Return (x, y) of the center of cell containing provided text 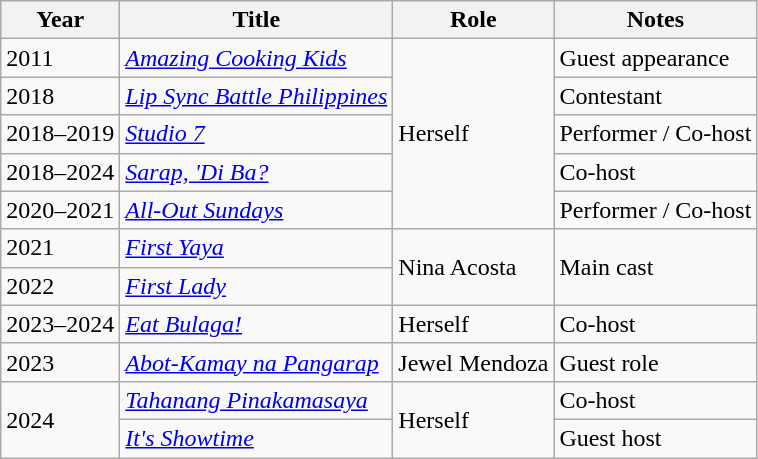
Eat Bulaga! (256, 324)
2018–2019 (60, 134)
Tahanang Pinakamasaya (256, 400)
Year (60, 20)
Guest role (656, 362)
Notes (656, 20)
Title (256, 20)
Amazing Cooking Kids (256, 58)
2024 (60, 419)
2011 (60, 58)
Lip Sync Battle Philippines (256, 96)
First Lady (256, 286)
2020–2021 (60, 210)
Nina Acosta (474, 267)
Studio 7 (256, 134)
2018 (60, 96)
2021 (60, 248)
Contestant (656, 96)
2023 (60, 362)
Main cast (656, 267)
It's Showtime (256, 438)
All-Out Sundays (256, 210)
Abot-Kamay na Pangarap (256, 362)
Sarap, 'Di Ba? (256, 172)
2018–2024 (60, 172)
Jewel Mendoza (474, 362)
2023–2024 (60, 324)
First Yaya (256, 248)
2022 (60, 286)
Guest host (656, 438)
Role (474, 20)
Guest appearance (656, 58)
